Output the [x, y] coordinate of the center of the cell containing the given text.  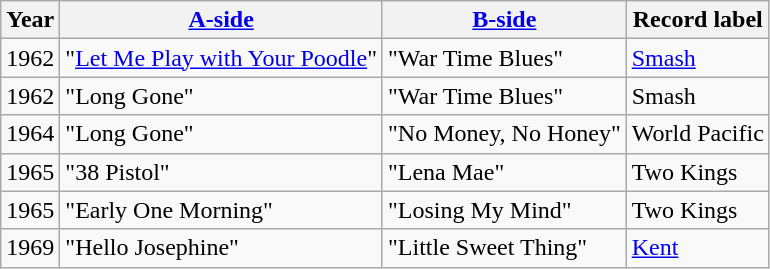
"Little Sweet Thing" [504, 248]
"Lena Mae" [504, 172]
Record label [698, 20]
"38 Pistol" [222, 172]
Year [30, 20]
"Losing My Mind" [504, 210]
"No Money, No Honey" [504, 134]
"Early One Morning" [222, 210]
"Let Me Play with Your Poodle" [222, 58]
World Pacific [698, 134]
B-side [504, 20]
1964 [30, 134]
"Hello Josephine" [222, 248]
1969 [30, 248]
A-side [222, 20]
Kent [698, 248]
